Extract the [X, Y] coordinate from the center of the cell holding the provided text.  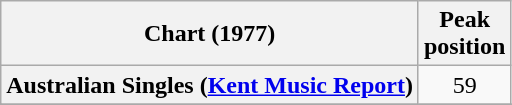
59 [464, 85]
Chart (1977) [210, 34]
Peakposition [464, 34]
Australian Singles (Kent Music Report) [210, 85]
